Pinpoint the cell where the given text exists, returning its [X, Y] midpoint coordinate. 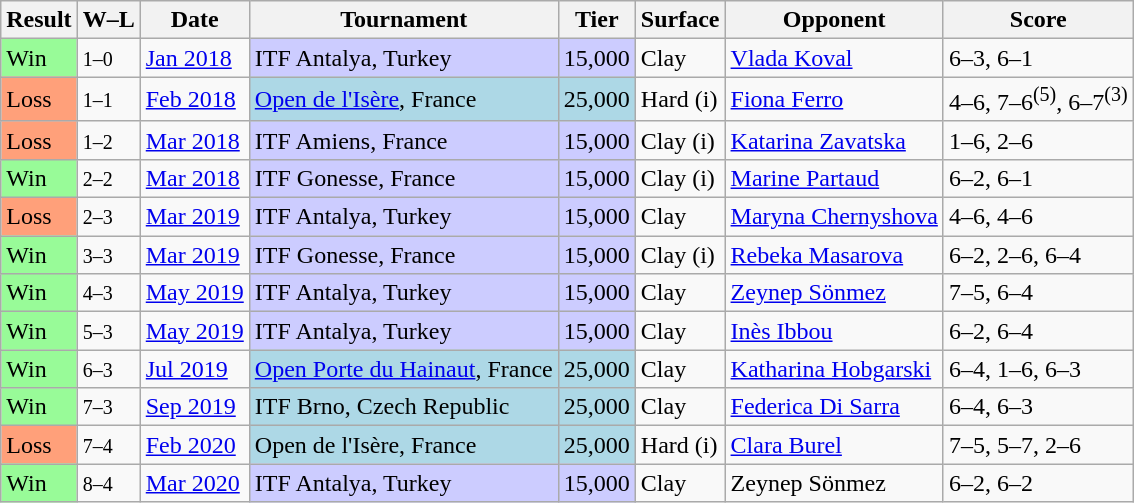
ITF Brno, Czech Republic [404, 407]
Mar 2020 [194, 483]
1–2 [108, 140]
Open Porte du Hainaut, France [404, 369]
6–3 [108, 369]
Rebeka Masarova [834, 255]
Katarina Zavatska [834, 140]
2–3 [108, 217]
6–2, 6–4 [1038, 331]
6–2, 6–2 [1038, 483]
Tier [596, 20]
Maryna Chernyshova [834, 217]
6–4, 1–6, 6–3 [1038, 369]
Tournament [404, 20]
Marine Partaud [834, 178]
Date [194, 20]
8–4 [108, 483]
5–3 [108, 331]
1–6, 2–6 [1038, 140]
7–4 [108, 445]
Fiona Ferro [834, 100]
4–3 [108, 293]
Inès Ibbou [834, 331]
6–2, 6–1 [1038, 178]
ITF Amiens, France [404, 140]
Jul 2019 [194, 369]
Federica Di Sarra [834, 407]
4–6, 4–6 [1038, 217]
2–2 [108, 178]
6–4, 6–3 [1038, 407]
Clara Burel [834, 445]
6–2, 2–6, 6–4 [1038, 255]
W–L [108, 20]
7–3 [108, 407]
Feb 2020 [194, 445]
Result [39, 20]
Feb 2018 [194, 100]
3–3 [108, 255]
7–5, 5–7, 2–6 [1038, 445]
Score [1038, 20]
Katharina Hobgarski [834, 369]
1–1 [108, 100]
4–6, 7–6(5), 6–7(3) [1038, 100]
Sep 2019 [194, 407]
Opponent [834, 20]
7–5, 6–4 [1038, 293]
Vlada Koval [834, 58]
Surface [680, 20]
Jan 2018 [194, 58]
1–0 [108, 58]
6–3, 6–1 [1038, 58]
